Detect which cell encompasses the target text, then output its (X, Y) center coordinate. 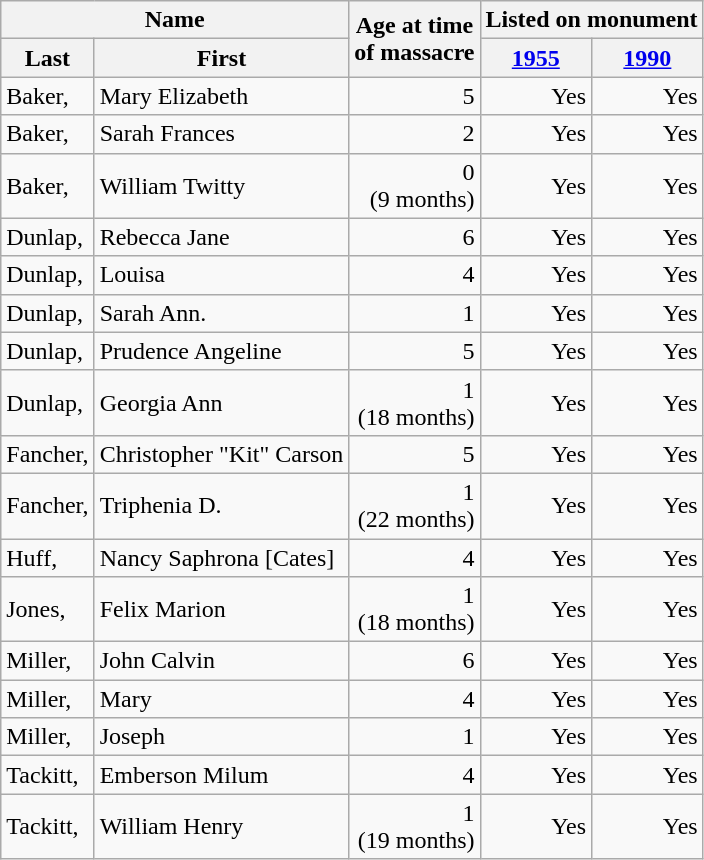
Name (175, 20)
Huff, (48, 557)
Mary (222, 699)
0(9 months) (414, 186)
Rebecca Jane (222, 237)
Joseph (222, 737)
John Calvin (222, 661)
2 (414, 134)
Sarah Ann. (222, 313)
Mary Elizabeth (222, 96)
First (222, 58)
Felix Marion (222, 610)
Christopher "Kit" Carson (222, 454)
Sarah Frances (222, 134)
Listed on monument (592, 20)
Nancy Saphrona [Cates] (222, 557)
1955 (536, 58)
Age at timeof massacre (414, 39)
1990 (648, 58)
Emberson Milum (222, 775)
Prudence Angeline (222, 351)
Triphenia D. (222, 506)
Georgia Ann (222, 402)
Jones, (48, 610)
Louisa (222, 275)
1(19 months) (414, 826)
1(22 months) (414, 506)
William Twitty (222, 186)
William Henry (222, 826)
Last (48, 58)
